Extract the (x, y) coordinate from the center of the cell holding the provided text.  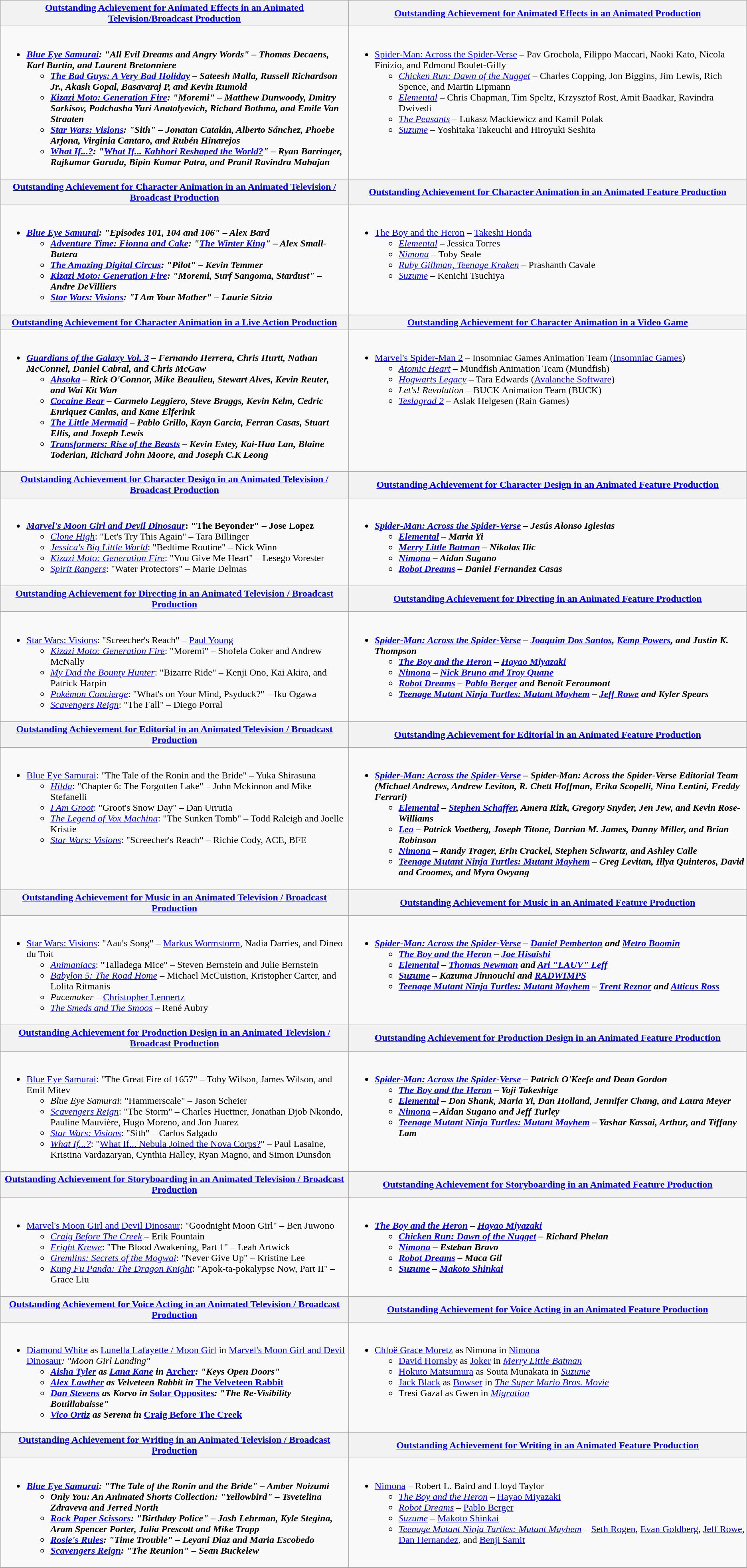
Outstanding Achievement for Directing in an Animated Feature Production (547, 599)
Outstanding Achievement for Writing in an Animated Feature Production (547, 1445)
Outstanding Achievement for Music in an Animated Feature Production (547, 902)
Outstanding Achievement for Voice Acting in an Animated Television / Broadcast Production (175, 1310)
Outstanding Achievement for Editorial in an Animated Television / Broadcast Production (175, 735)
Outstanding Achievement for Character Animation in an Animated Feature Production (547, 192)
Outstanding Achievement for Storyboarding in an Animated Feature Production (547, 1184)
Outstanding Achievement for Storyboarding in an Animated Television / Broadcast Production (175, 1184)
Outstanding Achievement for Voice Acting in an Animated Feature Production (547, 1310)
Outstanding Achievement for Editorial in an Animated Feature Production (547, 735)
Outstanding Achievement for Animated Effects in an Animated Television/Broadcast Production (175, 14)
Outstanding Achievement for Directing in an Animated Television / Broadcast Production (175, 599)
Outstanding Achievement for Writing in an Animated Television / Broadcast Production (175, 1445)
Outstanding Achievement for Character Design in an Animated Feature Production (547, 485)
Outstanding Achievement for Production Design in an Animated Feature Production (547, 1038)
Outstanding Achievement for Music in an Animated Television / Broadcast Production (175, 902)
Outstanding Achievement for Animated Effects in an Animated Production (547, 14)
Outstanding Achievement for Production Design in an Animated Television / Broadcast Production (175, 1038)
Outstanding Achievement for Character Animation in an Animated Television / Broadcast Production (175, 192)
Outstanding Achievement for Character Design in an Animated Television / Broadcast Production (175, 485)
Outstanding Achievement for Character Animation in a Live Action Production (175, 322)
Outstanding Achievement for Character Animation in a Video Game (547, 322)
